Provide the [X, Y] coordinate of the cell's center where the given text is located.  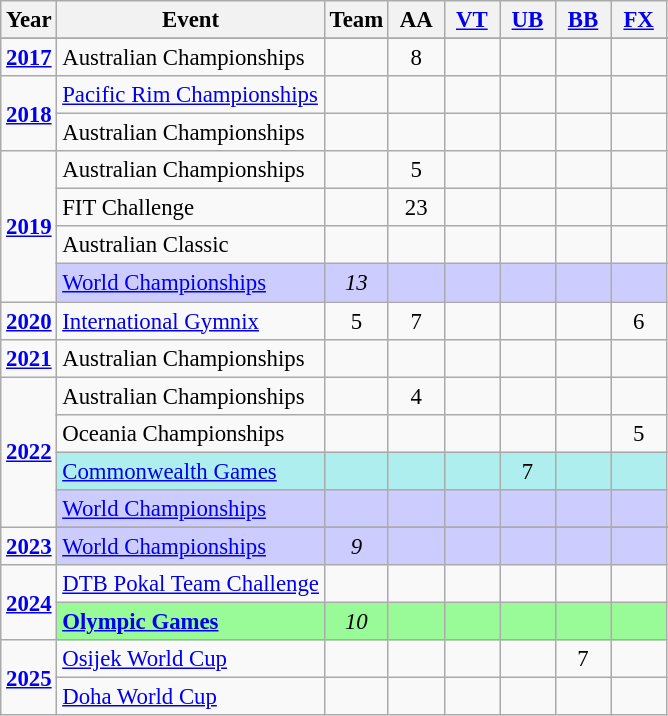
2025 [29, 678]
2022 [29, 452]
FX [639, 20]
Olympic Games [190, 621]
International Gymnix [190, 321]
2023 [29, 546]
2020 [29, 321]
9 [356, 546]
Event [190, 20]
10 [356, 621]
Osijek World Cup [190, 659]
VT [472, 20]
23 [416, 208]
UB [528, 20]
Oceania Championships [190, 433]
4 [416, 396]
13 [356, 283]
FIT Challenge [190, 208]
2021 [29, 358]
2024 [29, 602]
AA [416, 20]
2017 [29, 58]
Commonwealth Games [190, 471]
Australian Classic [190, 245]
8 [416, 58]
2019 [29, 226]
Team [356, 20]
Doha World Cup [190, 697]
BB [583, 20]
Year [29, 20]
6 [639, 321]
2018 [29, 114]
Pacific Rim Championships [190, 95]
DTB Pokal Team Challenge [190, 584]
